Return [X, Y] of the center of cell containing provided text 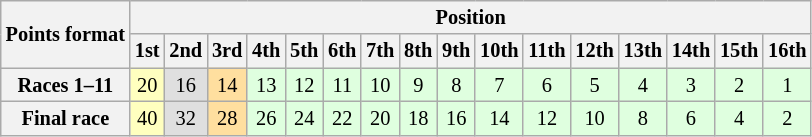
24 [304, 118]
8th [418, 51]
6th [342, 51]
9 [418, 85]
1st [148, 51]
Position [471, 17]
28 [227, 118]
4th [266, 51]
16th [787, 51]
11th [546, 51]
7 [499, 85]
3rd [227, 51]
40 [148, 118]
18 [418, 118]
Final race [66, 118]
11 [342, 85]
26 [266, 118]
9th [456, 51]
5th [304, 51]
10th [499, 51]
Races 1–11 [66, 85]
32 [186, 118]
Points format [66, 34]
1 [787, 85]
7th [380, 51]
13 [266, 85]
22 [342, 118]
12th [594, 51]
3 [691, 85]
2nd [186, 51]
14th [691, 51]
5 [594, 85]
15th [739, 51]
13th [643, 51]
